For the text-containing cell, return its midpoint in [X, Y] coordinate format. 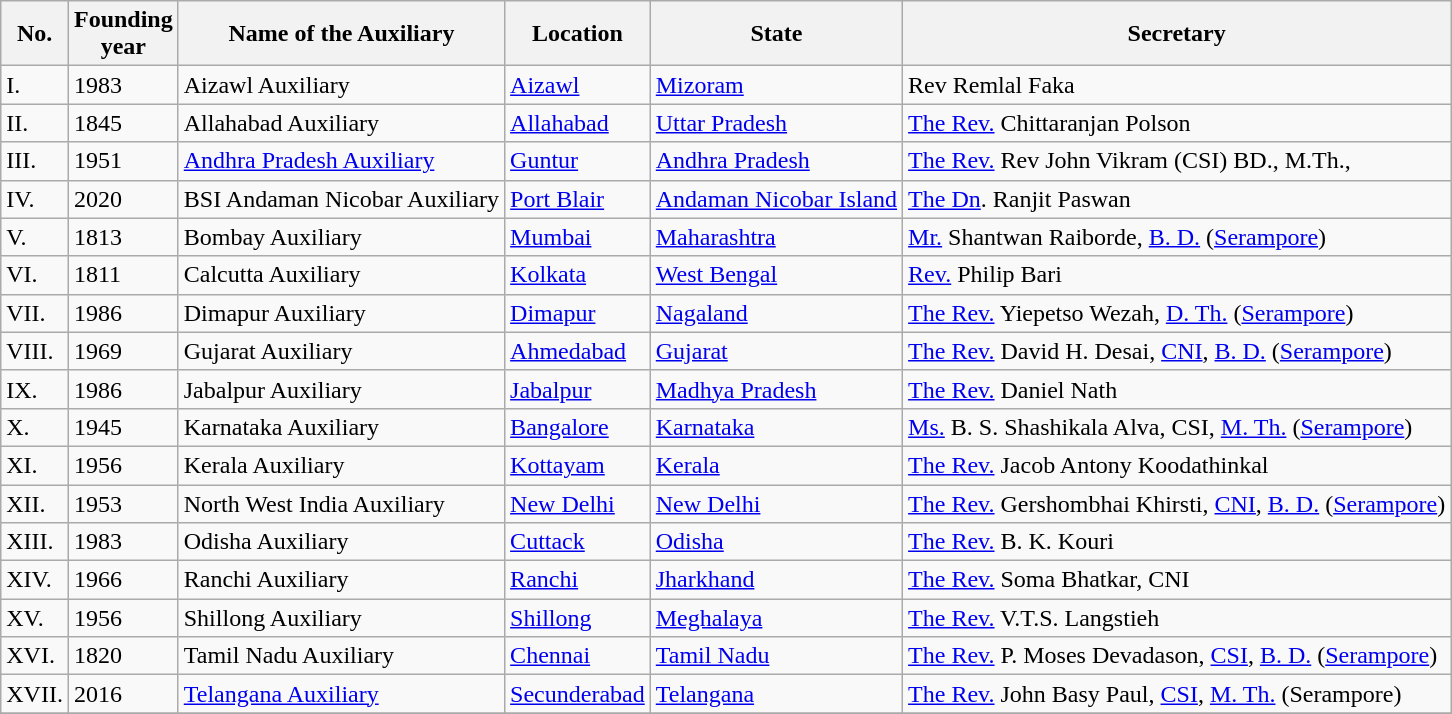
The Rev. Soma Bhatkar, CNI [1177, 580]
Rev. Philip Bari [1177, 275]
Dimapur [578, 313]
1953 [123, 503]
Allahabad Auxiliary [341, 123]
Calcutta Auxiliary [341, 275]
Foundingyear [123, 34]
1951 [123, 161]
Location [578, 34]
The Dn. Ranjit Paswan [1177, 199]
Port Blair [578, 199]
Secunderabad [578, 694]
Aizawl [578, 85]
VIII. [35, 351]
Telangana Auxiliary [341, 694]
The Rev. Yiepetso Wezah, D. Th. (Serampore) [1177, 313]
2020 [123, 199]
III. [35, 161]
XII. [35, 503]
IX. [35, 389]
2016 [123, 694]
XVII. [35, 694]
Andhra Pradesh Auxiliary [341, 161]
The Rev. John Basy Paul, CSI, M. Th. (Serampore) [1177, 694]
The Rev. Gershombhai Khirsti, CNI, B. D. (Serampore) [1177, 503]
1813 [123, 237]
Mr. Shantwan Raiborde, B. D. (Serampore) [1177, 237]
Chennai [578, 656]
The Rev. Chittaranjan Polson [1177, 123]
Guntur [578, 161]
Andhra Pradesh [776, 161]
Karnataka Auxiliary [341, 427]
Jharkhand [776, 580]
The Rev. David H. Desai, CNI, B. D. (Serampore) [1177, 351]
Andaman Nicobar Island [776, 199]
BSI Andaman Nicobar Auxiliary [341, 199]
State [776, 34]
Kottayam [578, 465]
Karnataka [776, 427]
I. [35, 85]
Bangalore [578, 427]
North West India Auxiliary [341, 503]
IV. [35, 199]
The Rev. Daniel Nath [1177, 389]
Mizoram [776, 85]
The Rev. Rev John Vikram (CSI) BD., M.Th., [1177, 161]
XV. [35, 618]
Odisha [776, 542]
The Rev. Jacob Antony Koodathinkal [1177, 465]
Jabalpur [578, 389]
Madhya Pradesh [776, 389]
V. [35, 237]
XVI. [35, 656]
Tamil Nadu [776, 656]
X. [35, 427]
The Rev. B. K. Kouri [1177, 542]
1966 [123, 580]
Bombay Auxiliary [341, 237]
XIII. [35, 542]
Gujarat Auxiliary [341, 351]
1811 [123, 275]
Meghalaya [776, 618]
Ranchi Auxiliary [341, 580]
1945 [123, 427]
XIV. [35, 580]
Kerala [776, 465]
Kerala Auxiliary [341, 465]
Allahabad [578, 123]
1820 [123, 656]
Ahmedabad [578, 351]
Aizawl Auxiliary [341, 85]
Shillong Auxiliary [341, 618]
Rev Remlal Faka [1177, 85]
Telangana [776, 694]
Mumbai [578, 237]
No. [35, 34]
Ranchi [578, 580]
Tamil Nadu Auxiliary [341, 656]
1845 [123, 123]
Shillong [578, 618]
Nagaland [776, 313]
Odisha Auxiliary [341, 542]
Kolkata [578, 275]
XI. [35, 465]
West Bengal [776, 275]
Ms. B. S. Shashikala Alva, CSI, M. Th. (Serampore) [1177, 427]
The Rev. V.T.S. Langstieh [1177, 618]
Name of the Auxiliary [341, 34]
VII. [35, 313]
VI. [35, 275]
1969 [123, 351]
The Rev. P. Moses Devadason, CSI, B. D. (Serampore) [1177, 656]
Maharashtra [776, 237]
Dimapur Auxiliary [341, 313]
Cuttack [578, 542]
II. [35, 123]
Uttar Pradesh [776, 123]
Jabalpur Auxiliary [341, 389]
Gujarat [776, 351]
Secretary [1177, 34]
